Capture the cell that displays the provided text and extract its [X, Y] central coordinate. 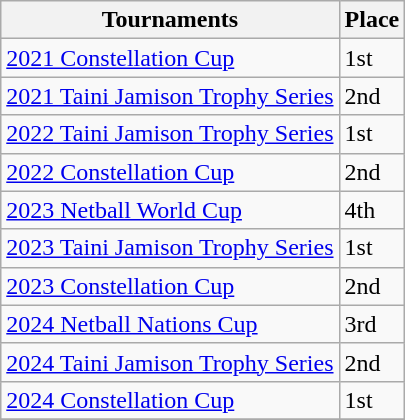
2024 Netball Nations Cup [170, 324]
2023 Netball World Cup [170, 210]
3rd [372, 324]
Place [372, 20]
2024 Constellation Cup [170, 400]
2023 Taini Jamison Trophy Series [170, 248]
2022 Taini Jamison Trophy Series [170, 134]
4th [372, 210]
2022 Constellation Cup [170, 172]
2021 Constellation Cup [170, 58]
2024 Taini Jamison Trophy Series [170, 362]
2021 Taini Jamison Trophy Series [170, 96]
2023 Constellation Cup [170, 286]
Tournaments [170, 20]
